From the cell containing the given text, extract its center point as (x, y) coordinate. 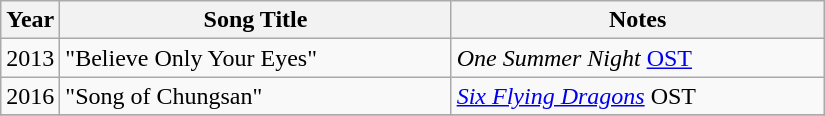
2013 (30, 58)
Notes (638, 20)
One Summer Night OST (638, 58)
Song Title (256, 20)
Six Flying Dragons OST (638, 96)
2016 (30, 96)
Year (30, 20)
"Believe Only Your Eyes" (256, 58)
"Song of Chungsan" (256, 96)
